From the cell containing the given text, extract its center point as (x, y) coordinate. 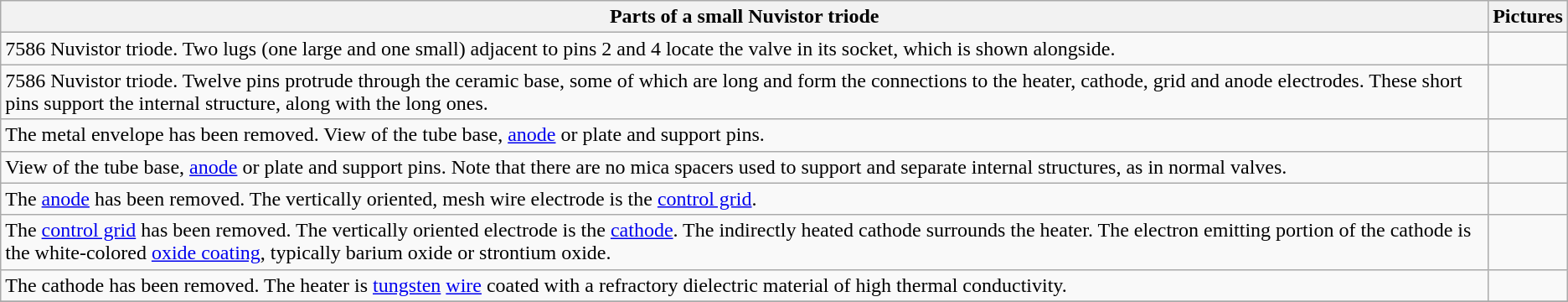
7586 Nuvistor triode. Two lugs (one large and one small) adjacent to pins 2 and 4 locate the valve in its socket, which is shown alongside. (745, 49)
The metal envelope has been removed. View of the tube base, anode or plate and support pins. (745, 135)
The cathode has been removed. The heater is tungsten wire coated with a refractory dielectric material of high thermal conductivity. (745, 285)
The anode has been removed. The vertically oriented, mesh wire electrode is the control grid. (745, 199)
Pictures (1528, 17)
Parts of a small Nuvistor triode (745, 17)
